Return [x, y] of the center of cell containing provided text 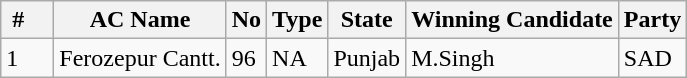
NA [298, 58]
Ferozepur Cantt. [140, 58]
96 [246, 58]
Party [652, 20]
State [367, 20]
M.Singh [512, 58]
1 [28, 58]
Winning Candidate [512, 20]
Type [298, 20]
No [246, 20]
# [28, 20]
SAD [652, 58]
AC Name [140, 20]
Punjab [367, 58]
